Provide the (x, y) coordinate of the cell's center where the given text is located.  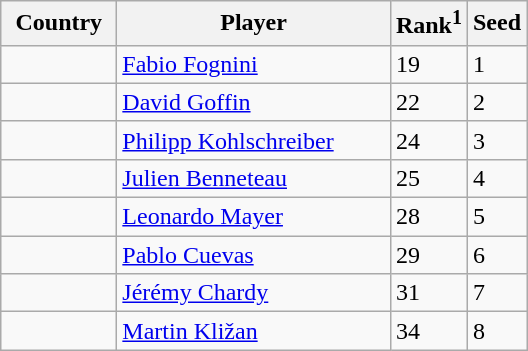
28 (428, 217)
22 (428, 102)
19 (428, 64)
Martin Kližan (254, 331)
8 (496, 331)
Leonardo Mayer (254, 217)
4 (496, 178)
Philipp Kohlschreiber (254, 140)
Jérémy Chardy (254, 293)
5 (496, 217)
Seed (496, 24)
Player (254, 24)
25 (428, 178)
Country (59, 24)
29 (428, 255)
Pablo Cuevas (254, 255)
3 (496, 140)
7 (496, 293)
6 (496, 255)
Rank1 (428, 24)
Fabio Fognini (254, 64)
31 (428, 293)
2 (496, 102)
Julien Benneteau (254, 178)
24 (428, 140)
David Goffin (254, 102)
34 (428, 331)
1 (496, 64)
